Scan for the cell matching the given text and deliver its [X, Y] coordinate at center. 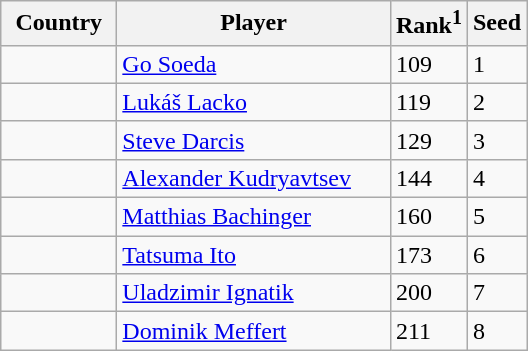
8 [496, 331]
3 [496, 140]
5 [496, 217]
119 [428, 102]
1 [496, 64]
Alexander Kudryavtsev [254, 178]
129 [428, 140]
Tatsuma Ito [254, 255]
2 [496, 102]
200 [428, 293]
Uladzimir Ignatik [254, 293]
6 [496, 255]
211 [428, 331]
Seed [496, 24]
4 [496, 178]
144 [428, 178]
160 [428, 217]
Go Soeda [254, 64]
Matthias Bachinger [254, 217]
Lukáš Lacko [254, 102]
Steve Darcis [254, 140]
Player [254, 24]
7 [496, 293]
Rank1 [428, 24]
109 [428, 64]
Dominik Meffert [254, 331]
173 [428, 255]
Country [59, 24]
